Search for the cell housing the specified text and yield its [X, Y] center coordinate. 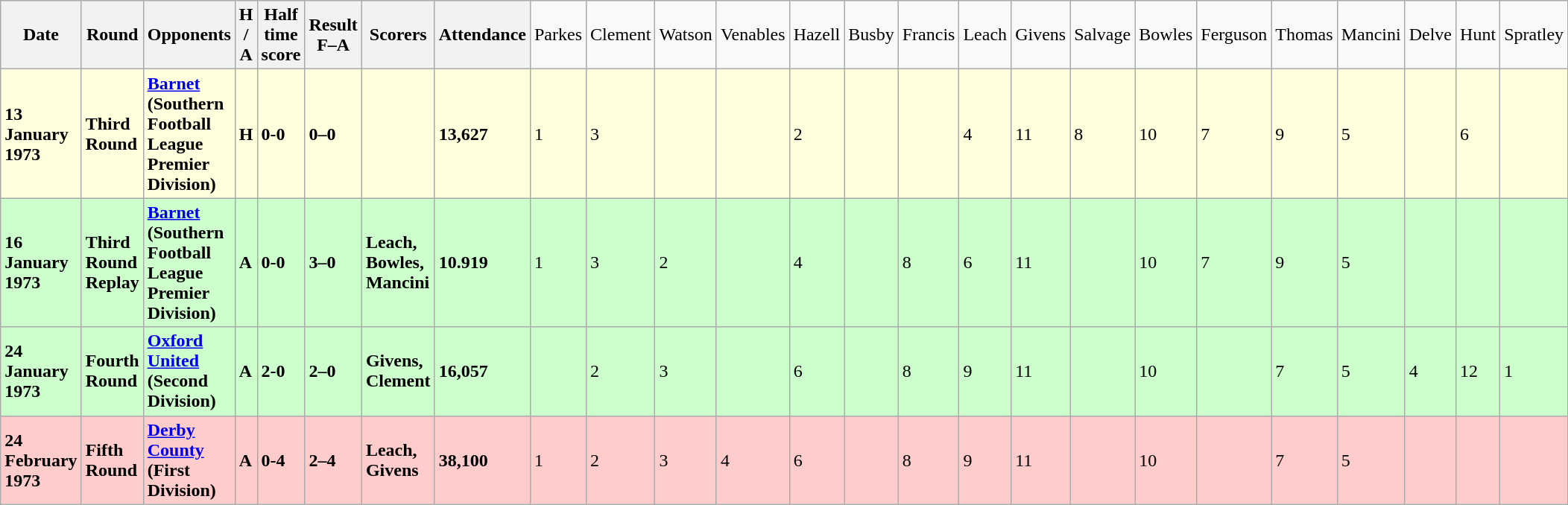
16 January 1973 [41, 262]
Mancini [1371, 35]
13,627 [482, 134]
Clement [621, 35]
Thomas [1304, 35]
12 [1479, 371]
Leach [985, 35]
24 January 1973 [41, 371]
0-4 [281, 460]
Bowles [1166, 35]
Watson [686, 35]
0–0 [333, 134]
Third Round [112, 134]
Attendance [482, 35]
H [246, 134]
Oxford United (Second Division) [189, 371]
Leach, Givens [398, 460]
13 January 1973 [41, 134]
3–0 [333, 262]
2–4 [333, 460]
Ferguson [1234, 35]
24 February 1973 [41, 460]
Givens [1040, 35]
10.919 [482, 262]
Date [41, 35]
ResultF–A [333, 35]
Hunt [1479, 35]
Givens, Clement [398, 371]
Salvage [1103, 35]
2-0 [281, 371]
Delve [1430, 35]
Leach, Bowles, Mancini [398, 262]
Half time score [281, 35]
2–0 [333, 371]
Parkes [557, 35]
Opponents [189, 35]
Round [112, 35]
Derby County (First Division) [189, 460]
H / A [246, 35]
Scorers [398, 35]
Venables [753, 35]
Third Round Replay [112, 262]
Hazell [817, 35]
Spratley [1534, 35]
16,057 [482, 371]
Francis [929, 35]
Busby [871, 35]
38,100 [482, 460]
Fourth Round [112, 371]
Fifth Round [112, 460]
